Identify which cell holds the provided text, then report its (x, y) central coordinate. 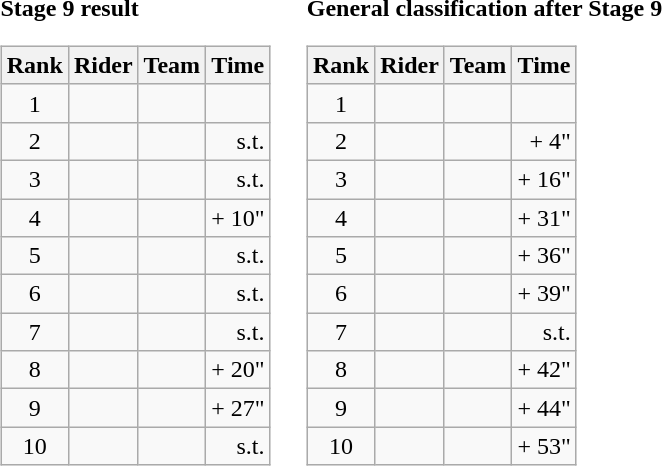
+ 4" (544, 141)
+ 10" (238, 217)
+ 39" (544, 294)
+ 36" (544, 256)
+ 16" (544, 179)
+ 44" (544, 408)
+ 42" (544, 370)
+ 53" (544, 446)
+ 31" (544, 217)
+ 20" (238, 370)
+ 27" (238, 408)
